Return the (X, Y) coordinate for the center point of the cell that contains the specified text.  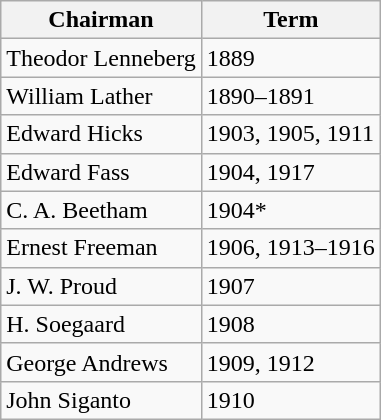
Edward Hicks (102, 134)
1903, 1905, 1911 (290, 134)
Chairman (102, 20)
1908 (290, 324)
John Siganto (102, 400)
George Andrews (102, 362)
Theodor Lenneberg (102, 58)
Edward Fass (102, 172)
1906, 1913–1916 (290, 248)
H. Soegaard (102, 324)
Term (290, 20)
1889 (290, 58)
1904* (290, 210)
1904, 1917 (290, 172)
1907 (290, 286)
William Lather (102, 96)
Ernest Freeman (102, 248)
1910 (290, 400)
C. A. Beetham (102, 210)
1890–1891 (290, 96)
J. W. Proud (102, 286)
1909, 1912 (290, 362)
